Provide the (X, Y) coordinate of the cell's center where the given text is located.  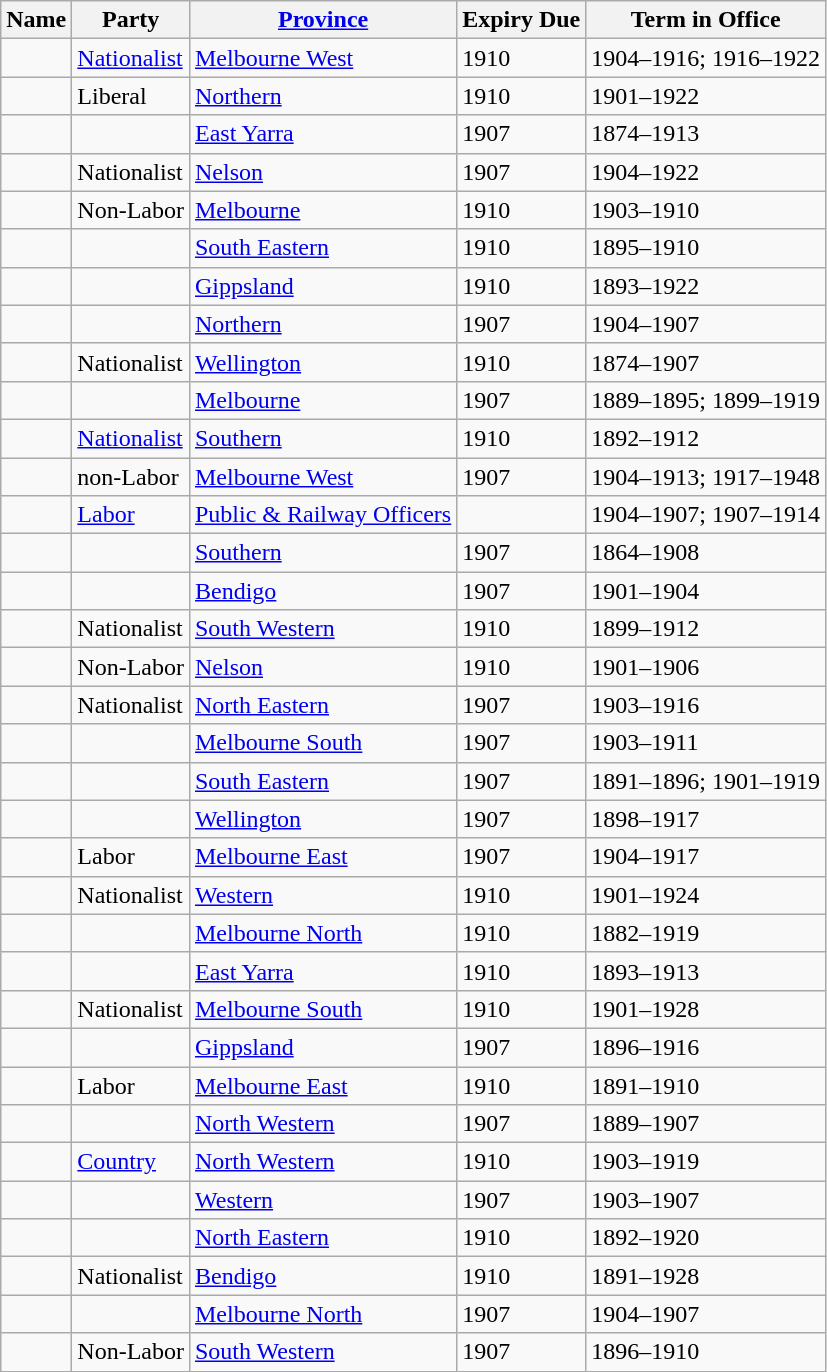
1896–1910 (706, 1352)
1899–1912 (706, 629)
Liberal (131, 96)
1874–1907 (706, 362)
1895–1910 (706, 248)
1892–1912 (706, 438)
1904–1907; 1907–1914 (706, 515)
1882–1919 (706, 933)
1903–1911 (706, 743)
1893–1913 (706, 971)
Province (322, 20)
1901–1906 (706, 667)
Name (36, 20)
1891–1910 (706, 1085)
1904–1916; 1916–1922 (706, 58)
Public & Railway Officers (322, 515)
Expiry Due (522, 20)
1864–1908 (706, 553)
Party (131, 20)
1898–1917 (706, 819)
1892–1920 (706, 1238)
Term in Office (706, 20)
1901–1924 (706, 895)
non-Labor (131, 477)
1889–1895; 1899–1919 (706, 400)
1891–1896; 1901–1919 (706, 781)
1874–1913 (706, 134)
1896–1916 (706, 1047)
1903–1919 (706, 1162)
1891–1928 (706, 1276)
1903–1916 (706, 705)
1893–1922 (706, 286)
1901–1922 (706, 96)
1903–1910 (706, 210)
1903–1907 (706, 1200)
1889–1907 (706, 1124)
1904–1922 (706, 172)
Country (131, 1162)
1904–1913; 1917–1948 (706, 477)
1901–1928 (706, 1009)
1901–1904 (706, 591)
1904–1917 (706, 857)
